Extract the [X, Y] coordinate from the center of the cell holding the provided text.  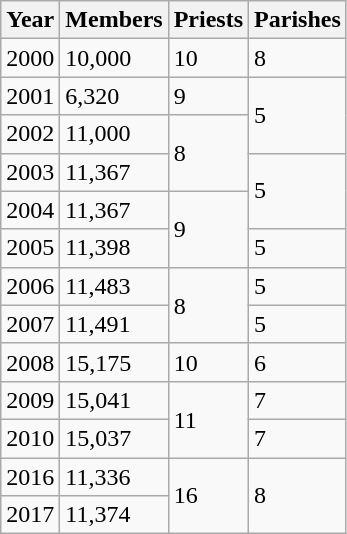
15,037 [114, 438]
11,000 [114, 134]
2004 [30, 210]
2005 [30, 248]
2006 [30, 286]
Parishes [298, 20]
10,000 [114, 58]
6 [298, 362]
11,483 [114, 286]
Priests [208, 20]
6,320 [114, 96]
2003 [30, 172]
Year [30, 20]
2001 [30, 96]
11 [208, 419]
2017 [30, 515]
2008 [30, 362]
2007 [30, 324]
11,491 [114, 324]
2009 [30, 400]
2000 [30, 58]
2002 [30, 134]
Members [114, 20]
11,336 [114, 477]
2016 [30, 477]
15,175 [114, 362]
15,041 [114, 400]
2010 [30, 438]
16 [208, 496]
11,398 [114, 248]
11,374 [114, 515]
